Find where the given text appears and provide that cell's center as (X, Y) coordinate. 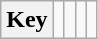
Key (27, 20)
